Find where the given text appears and provide that cell's center as [X, Y] coordinate. 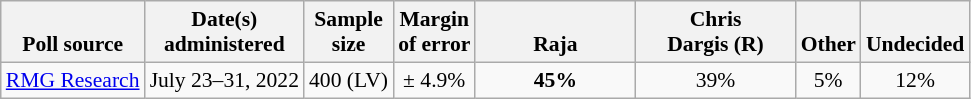
12% [915, 80]
Other [828, 32]
Date(s)administered [224, 32]
Marginof error [434, 32]
July 23–31, 2022 [224, 80]
Undecided [915, 32]
5% [828, 80]
45% [555, 80]
RMG Research [73, 80]
39% [715, 80]
Samplesize [348, 32]
ChrisDargis (R) [715, 32]
Raja [555, 32]
400 (LV) [348, 80]
± 4.9% [434, 80]
Poll source [73, 32]
